Detect which cell encompasses the target text, then output its (x, y) center coordinate. 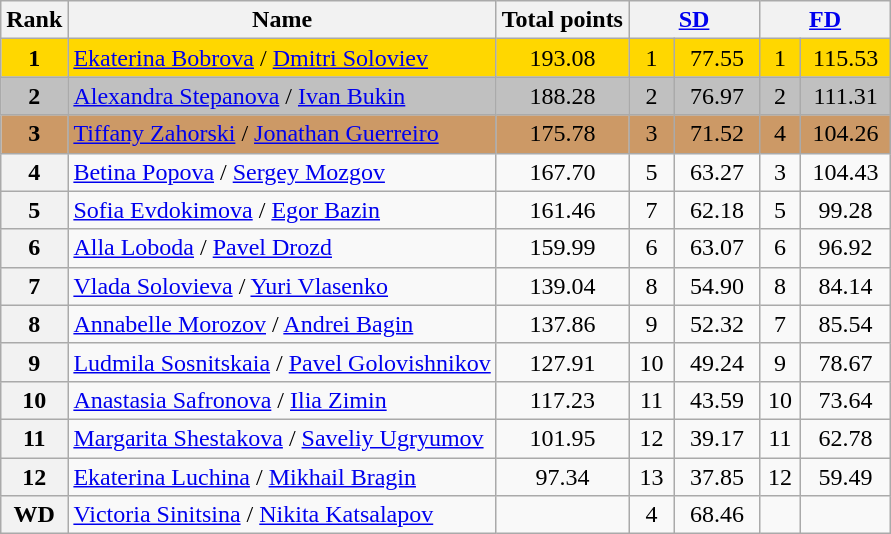
63.27 (716, 172)
Margarita Shestakova / Saveliy Ugryumov (282, 438)
117.23 (562, 400)
161.46 (562, 210)
Vlada Solovieva / Yuri Vlasenko (282, 286)
63.07 (716, 248)
97.34 (562, 477)
WD (34, 515)
Betina Popova / Sergey Mozgov (282, 172)
37.85 (716, 477)
188.28 (562, 96)
Rank (34, 20)
104.43 (846, 172)
54.90 (716, 286)
137.86 (562, 324)
115.53 (846, 58)
159.99 (562, 248)
Ludmila Sosnitskaia / Pavel Golovishnikov (282, 362)
85.54 (846, 324)
68.46 (716, 515)
Alla Loboda / Pavel Drozd (282, 248)
71.52 (716, 134)
SD (694, 20)
Tiffany Zahorski / Jonathan Guerreiro (282, 134)
43.59 (716, 400)
62.18 (716, 210)
Ekaterina Bobrova / Dmitri Soloviev (282, 58)
Anastasia Safronova / Ilia Zimin (282, 400)
Name (282, 20)
59.49 (846, 477)
Sofia Evdokimova / Egor Bazin (282, 210)
39.17 (716, 438)
76.97 (716, 96)
127.91 (562, 362)
78.67 (846, 362)
Total points (562, 20)
175.78 (562, 134)
139.04 (562, 286)
167.70 (562, 172)
101.95 (562, 438)
Alexandra Stepanova / Ivan Bukin (282, 96)
52.32 (716, 324)
49.24 (716, 362)
Ekaterina Luchina / Mikhail Bragin (282, 477)
Annabelle Morozov / Andrei Bagin (282, 324)
111.31 (846, 96)
Victoria Sinitsina / Nikita Katsalapov (282, 515)
77.55 (716, 58)
193.08 (562, 58)
62.78 (846, 438)
96.92 (846, 248)
FD (826, 20)
104.26 (846, 134)
84.14 (846, 286)
73.64 (846, 400)
99.28 (846, 210)
13 (651, 477)
